Pinpoint the cell where the given text exists, returning its [X, Y] midpoint coordinate. 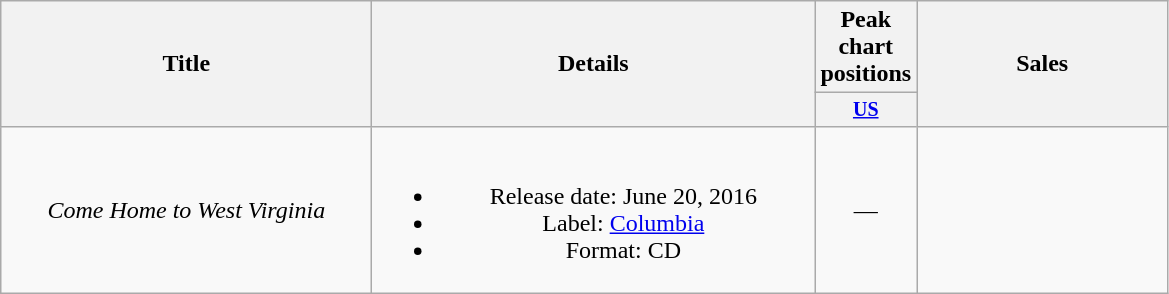
Come Home to West Virginia [186, 210]
— [866, 210]
US [866, 110]
Title [186, 64]
Release date: June 20, 2016Label: ColumbiaFormat: CD [594, 210]
Details [594, 64]
Sales [1042, 64]
Peak chartpositions [866, 47]
